Identify which cell holds the provided text, then report its (x, y) central coordinate. 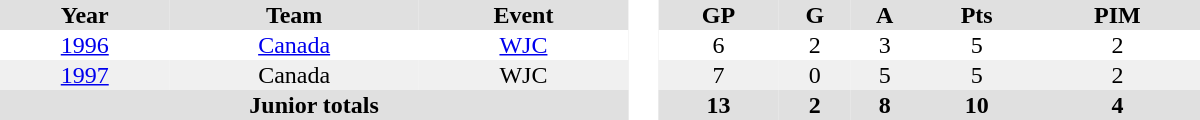
PIM (1118, 15)
4 (1118, 105)
3 (885, 45)
10 (976, 105)
1997 (85, 75)
G (815, 15)
Year (85, 15)
Event (524, 15)
A (885, 15)
7 (718, 75)
13 (718, 105)
Pts (976, 15)
1996 (85, 45)
6 (718, 45)
Junior totals (314, 105)
8 (885, 105)
Team (294, 15)
0 (815, 75)
GP (718, 15)
